Detect which cell encompasses the target text, then output its (X, Y) center coordinate. 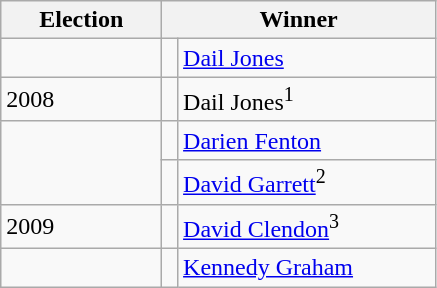
2008 (82, 100)
Dail Jones1 (307, 100)
Winner (299, 20)
2009 (82, 226)
David Garrett2 (307, 182)
Election (82, 20)
Dail Jones (307, 58)
David Clendon3 (307, 226)
Kennedy Graham (307, 268)
Darien Fenton (307, 140)
